Provide the [x, y] coordinate of the cell's center where the given text is located.  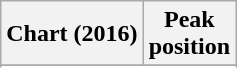
Chart (2016) [72, 34]
Peakposition [189, 34]
